Determine the [X, Y] coordinate at the center of the cell enclosing the given text.  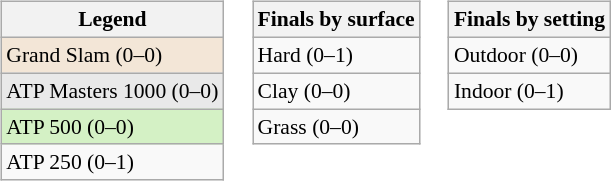
Outdoor (0–0) [530, 55]
Grass (0–0) [336, 127]
Legend [112, 20]
Grand Slam (0–0) [112, 55]
ATP 250 (0–1) [112, 162]
Finals by surface [336, 20]
Indoor (0–1) [530, 91]
Clay (0–0) [336, 91]
ATP 500 (0–0) [112, 127]
Hard (0–1) [336, 55]
ATP Masters 1000 (0–0) [112, 91]
Finals by setting [530, 20]
